Determine the (x, y) coordinate at the center of the cell enclosing the given text.  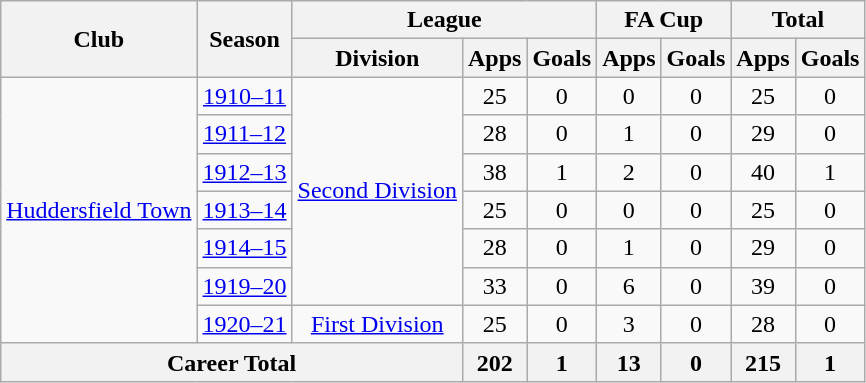
Huddersfield Town (99, 210)
Season (244, 39)
1913–14 (244, 210)
1920–21 (244, 324)
1910–11 (244, 96)
1914–15 (244, 248)
Career Total (232, 362)
1912–13 (244, 172)
39 (763, 286)
6 (629, 286)
1911–12 (244, 134)
First Division (377, 324)
Division (377, 58)
2 (629, 172)
1919–20 (244, 286)
202 (494, 362)
38 (494, 172)
FA Cup (664, 20)
13 (629, 362)
33 (494, 286)
Club (99, 39)
Second Division (377, 191)
Total (798, 20)
League (444, 20)
215 (763, 362)
40 (763, 172)
3 (629, 324)
